Determine the (X, Y) coordinate at the center of the cell enclosing the given text.  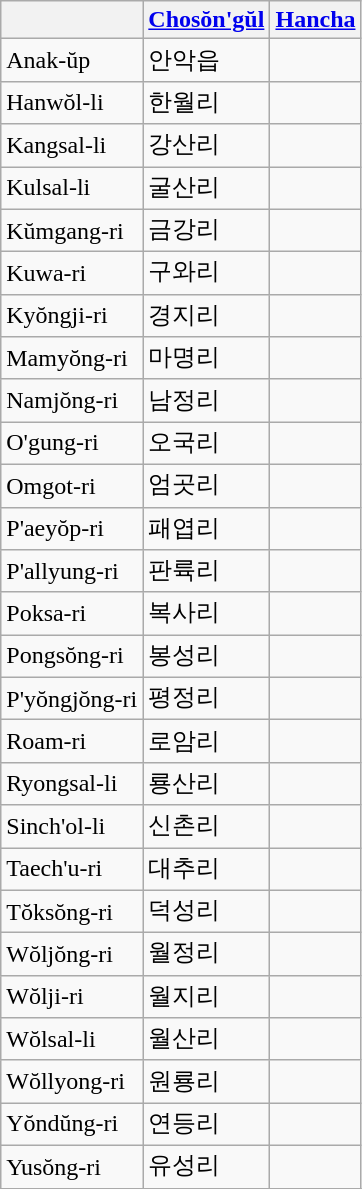
굴산리 (206, 188)
Wŏljŏng-ri (72, 954)
강산리 (206, 146)
구와리 (206, 274)
룡산리 (206, 784)
Sinch'ol-li (72, 826)
연등리 (206, 1124)
월정리 (206, 954)
월산리 (206, 1040)
판륙리 (206, 572)
월지리 (206, 996)
Anak-ŭp (72, 60)
덕성리 (206, 912)
Wŏlji-ri (72, 996)
Namjŏng-ri (72, 400)
Kyŏngji-ri (72, 316)
원룡리 (206, 1082)
오국리 (206, 444)
금강리 (206, 230)
P'yŏngjŏng-ri (72, 698)
Kangsal-li (72, 146)
Chosŏn'gŭl (206, 20)
마명리 (206, 358)
Taech'u-ri (72, 870)
로암리 (206, 742)
Hancha (316, 20)
Yŏndŭng-ri (72, 1124)
Hanwŏl-li (72, 102)
Kulsal-li (72, 188)
평정리 (206, 698)
엄곳리 (206, 486)
안악읍 (206, 60)
남정리 (206, 400)
Poksa-ri (72, 614)
Mamyŏng-ri (72, 358)
Kŭmgang-ri (72, 230)
Wŏllyong-ri (72, 1082)
P'allyung-ri (72, 572)
O'gung-ri (72, 444)
패엽리 (206, 528)
복사리 (206, 614)
봉성리 (206, 656)
Wŏlsal-li (72, 1040)
Roam-ri (72, 742)
Ryongsal-li (72, 784)
Tŏksŏng-ri (72, 912)
한월리 (206, 102)
대추리 (206, 870)
경지리 (206, 316)
P'aeyŏp-ri (72, 528)
유성리 (206, 1166)
Yusŏng-ri (72, 1166)
Kuwa-ri (72, 274)
신촌리 (206, 826)
Pongsŏng-ri (72, 656)
Omgot-ri (72, 486)
